Return [X, Y] of the center of cell containing provided text 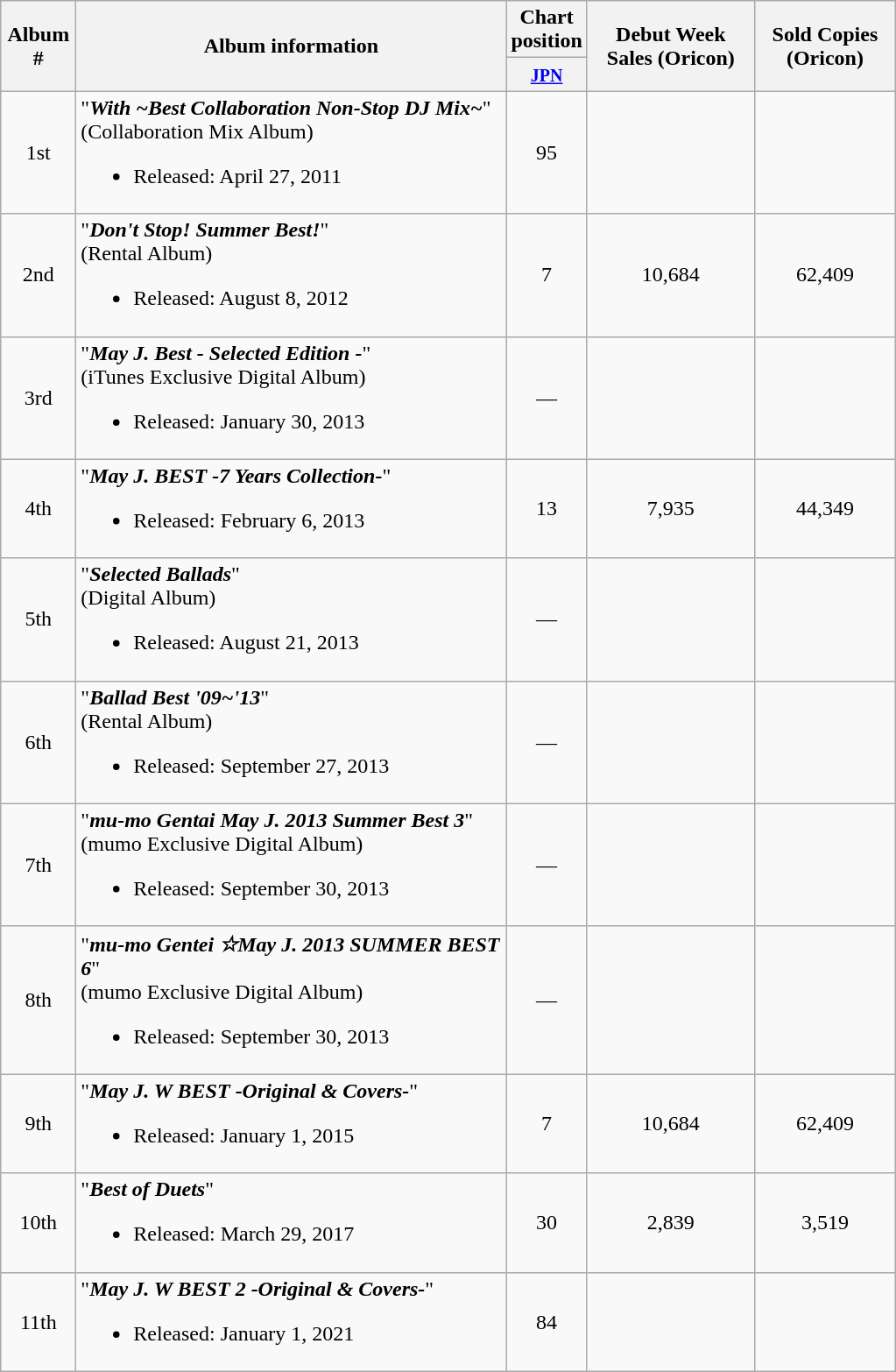
8th [39, 1001]
"May J. W BEST 2 -Original & Covers-"Released: January 1, 2021 [291, 1321]
3,519 [825, 1223]
"mu-mo Gentei ☆May J. 2013 SUMMER BEST 6"(mumo Exclusive Digital Album)Released: September 30, 2013 [291, 1001]
"Ballad Best '09~'13"(Rental Album)Released: September 27, 2013 [291, 742]
13 [547, 508]
Sold Copies (Oricon) [825, 46]
6th [39, 742]
10th [39, 1223]
"May J. W BEST -Original & Covers-"Released: January 1, 2015 [291, 1123]
7,935 [671, 508]
11th [39, 1321]
"Don't Stop! Summer Best!" (Rental Album)Released: August 8, 2012 [291, 275]
2,839 [671, 1223]
1st [39, 152]
Album information [291, 46]
"Selected Ballads"(Digital Album)Released: August 21, 2013 [291, 619]
JPN [547, 74]
3rd [39, 398]
84 [547, 1321]
"May J. BEST -7 Years Collection-"Released: February 6, 2013 [291, 508]
Album # [39, 46]
44,349 [825, 508]
2nd [39, 275]
95 [547, 152]
4th [39, 508]
30 [547, 1223]
9th [39, 1123]
"mu-mo Gentai May J. 2013 Summer Best 3"(mumo Exclusive Digital Album)Released: September 30, 2013 [291, 865]
Chart position [547, 30]
"Best of Duets"Released: March 29, 2017 [291, 1223]
"With ~Best Collaboration Non-Stop DJ Mix~" (Collaboration Mix Album)Released: April 27, 2011 [291, 152]
"May J. Best - Selected Edition -" (iTunes Exclusive Digital Album)Released: January 30, 2013 [291, 398]
Debut Week Sales (Oricon) [671, 46]
7th [39, 865]
5th [39, 619]
